Return the (X, Y) coordinate for the center point of the cell that contains the specified text.  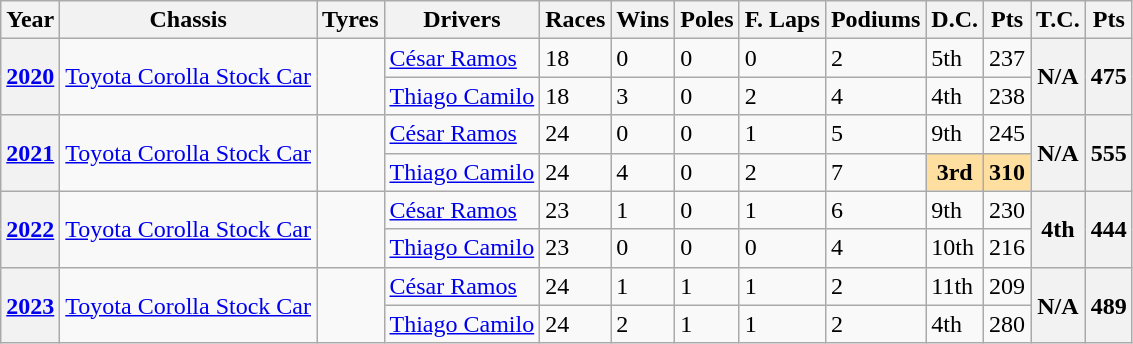
Wins (643, 20)
3rd (955, 172)
6 (875, 210)
Drivers (462, 20)
230 (1008, 210)
2021 (30, 153)
238 (1008, 96)
10th (955, 248)
2023 (30, 305)
11th (955, 286)
237 (1008, 58)
Chassis (188, 20)
7 (875, 172)
Tyres (350, 20)
209 (1008, 286)
555 (1108, 153)
489 (1108, 305)
F. Laps (782, 20)
Races (576, 20)
D.C. (955, 20)
Podiums (875, 20)
3 (643, 96)
Year (30, 20)
444 (1108, 229)
2022 (30, 229)
5th (955, 58)
Poles (707, 20)
310 (1008, 172)
245 (1008, 134)
2020 (30, 77)
5 (875, 134)
216 (1008, 248)
T.C. (1058, 20)
280 (1008, 324)
475 (1108, 77)
